Scan for the cell matching the given text and deliver its [x, y] coordinate at center. 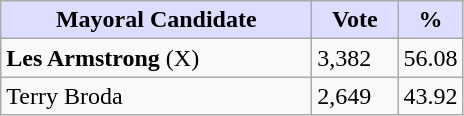
Vote [355, 20]
Les Armstrong (X) [156, 58]
Mayoral Candidate [156, 20]
3,382 [355, 58]
2,649 [355, 96]
43.92 [430, 96]
% [430, 20]
56.08 [430, 58]
Terry Broda [156, 96]
